Output the (x, y) coordinate of the center of the cell containing the given text.  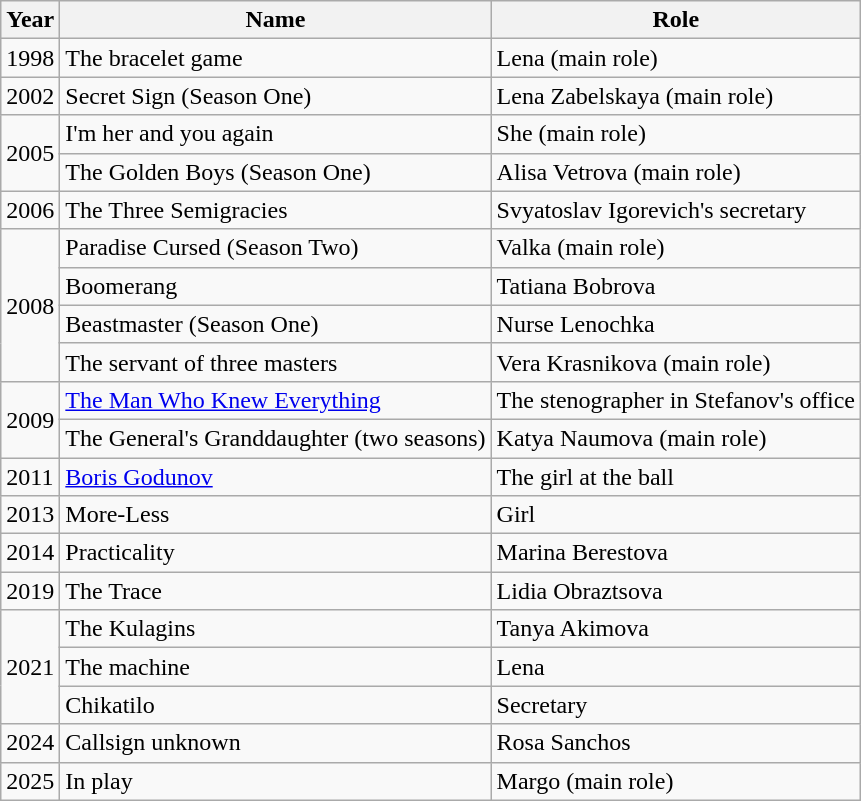
Lidia Obraztsova (676, 591)
The stenographer in Stefanov's office (676, 400)
2013 (30, 515)
In play (276, 781)
Boomerang (276, 286)
The General's Granddaughter (two seasons) (276, 438)
Lena Zabelskaya (main role) (676, 96)
Practicality (276, 553)
The Man Who Knew Everything (276, 400)
Tanya Akimova (676, 629)
2014 (30, 553)
Secretary (676, 705)
Rosa Sanchos (676, 743)
1998 (30, 58)
2009 (30, 419)
Svyatoslav Igorevich's secretary (676, 210)
Girl (676, 515)
2011 (30, 477)
Katya Naumova (main role) (676, 438)
Alisa Vetrova (main role) (676, 172)
Lena (676, 667)
More-Less (276, 515)
The servant of three masters (276, 362)
2002 (30, 96)
Boris Godunov (276, 477)
Margo (main role) (676, 781)
2008 (30, 305)
Marina Berestova (676, 553)
2025 (30, 781)
2024 (30, 743)
Name (276, 20)
The Golden Boys (Season One) (276, 172)
She (main role) (676, 134)
Chikatilo (276, 705)
The Kulagins (276, 629)
2005 (30, 153)
The Trace (276, 591)
Role (676, 20)
Year (30, 20)
The girl at the ball (676, 477)
2006 (30, 210)
Valka (main role) (676, 248)
Tatiana Bobrova (676, 286)
I'm her and you again (276, 134)
The machine (276, 667)
Vera Krasnikova (main role) (676, 362)
2021 (30, 667)
Paradise Cursed (Season Two) (276, 248)
Callsign unknown (276, 743)
Secret Sign (Season One) (276, 96)
Lena (main role) (676, 58)
The bracelet game (276, 58)
The Three Semigracies (276, 210)
2019 (30, 591)
Nurse Lenochka (676, 324)
Beastmaster (Season One) (276, 324)
